Find where the given text appears and provide that cell's center as (x, y) coordinate. 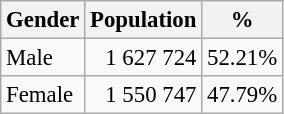
Female (43, 95)
% (242, 20)
Gender (43, 20)
Male (43, 58)
52.21% (242, 58)
1 627 724 (144, 58)
1 550 747 (144, 95)
47.79% (242, 95)
Population (144, 20)
